Find where the given text appears and provide that cell's center as [x, y] coordinate. 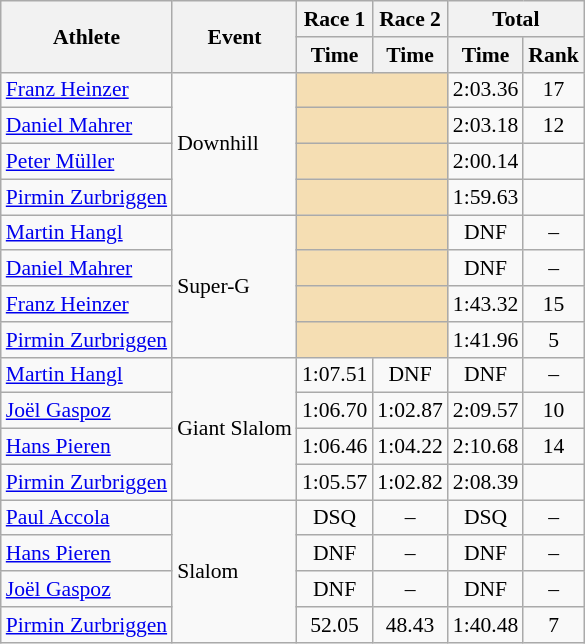
Race 1 [334, 19]
Rank [554, 55]
2:10.68 [486, 447]
1:59.63 [486, 197]
Super-G [234, 286]
2:03.36 [486, 90]
1:04.22 [410, 447]
2:03.18 [486, 126]
2:00.14 [486, 162]
17 [554, 90]
Race 2 [410, 19]
Event [234, 36]
15 [554, 304]
1:41.96 [486, 340]
2:09.57 [486, 411]
2:08.39 [486, 482]
48.43 [410, 625]
Downhill [234, 143]
1:43.32 [486, 304]
7 [554, 625]
52.05 [334, 625]
1:02.82 [410, 482]
1:06.46 [334, 447]
Giant Slalom [234, 428]
Athlete [86, 36]
5 [554, 340]
Slalom [234, 571]
10 [554, 411]
Paul Accola [86, 518]
Peter Müller [86, 162]
1:06.70 [334, 411]
12 [554, 126]
1:40.48 [486, 625]
1:07.51 [334, 375]
1:02.87 [410, 411]
14 [554, 447]
1:05.57 [334, 482]
Total [516, 19]
